For the text-containing cell, return its midpoint in [X, Y] coordinate format. 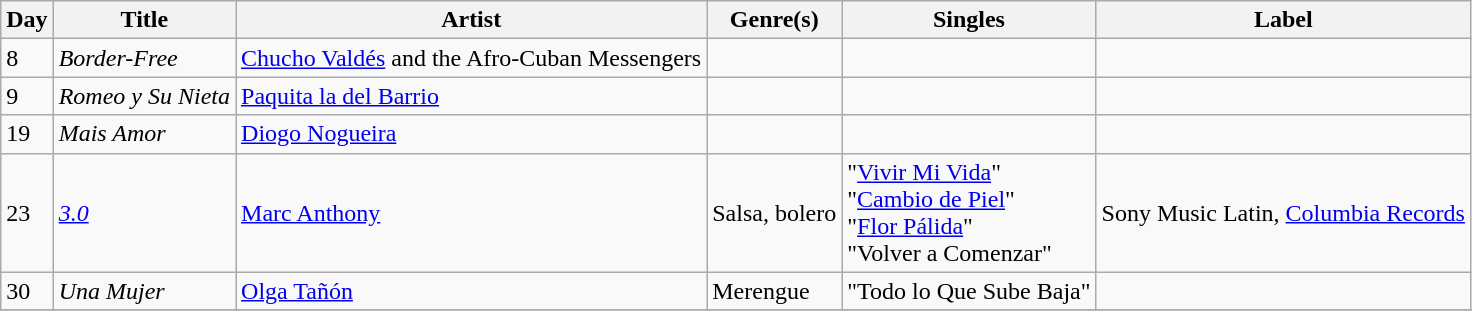
"Vivir Mi Vida""Cambio de Piel""Flor Pálida""Volver a Comenzar" [969, 212]
Una Mujer [144, 291]
Paquita la del Barrio [472, 96]
Singles [969, 20]
3.0 [144, 212]
Label [1283, 20]
8 [27, 58]
Romeo y Su Nieta [144, 96]
9 [27, 96]
"Todo lo Que Sube Baja" [969, 291]
Merengue [774, 291]
Chucho Valdés and the Afro-Cuban Messengers [472, 58]
Genre(s) [774, 20]
Artist [472, 20]
Border-Free [144, 58]
Diogo Nogueira [472, 134]
Title [144, 20]
19 [27, 134]
23 [27, 212]
Sony Music Latin, Columbia Records [1283, 212]
30 [27, 291]
Marc Anthony [472, 212]
Day [27, 20]
Mais Amor [144, 134]
Salsa, bolero [774, 212]
Olga Tañón [472, 291]
